Determine the [x, y] coordinate at the center of the cell enclosing the given text.  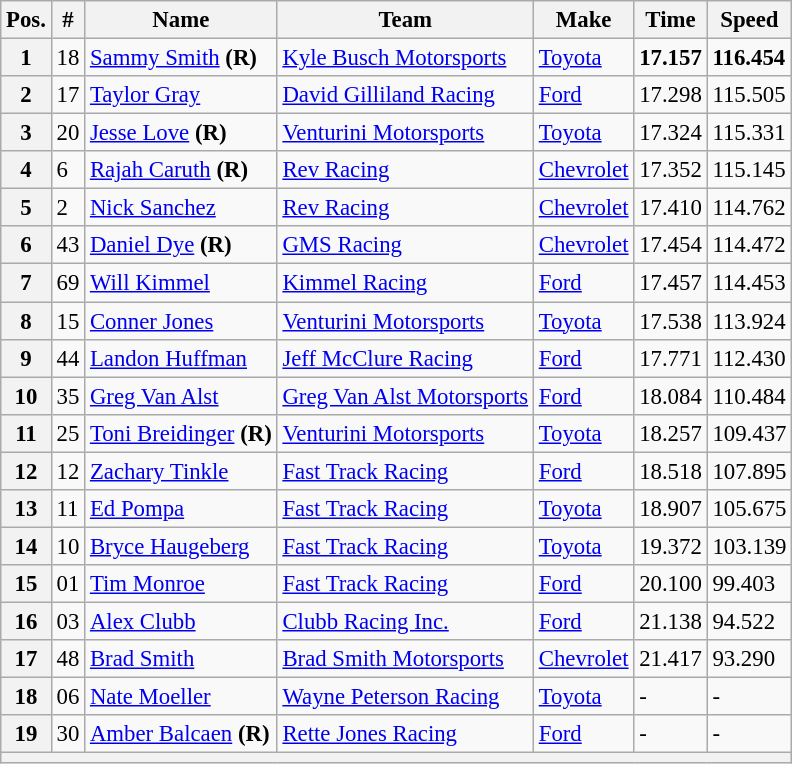
8 [26, 321]
Will Kimmel [181, 283]
Wayne Peterson Racing [405, 697]
115.145 [750, 170]
Taylor Gray [181, 95]
3 [26, 133]
03 [68, 621]
01 [68, 584]
103.139 [750, 546]
93.290 [750, 659]
20.100 [670, 584]
Clubb Racing Inc. [405, 621]
GMS Racing [405, 245]
17.298 [670, 95]
Brad Smith Motorsports [405, 659]
1 [26, 58]
114.453 [750, 283]
17.410 [670, 208]
30 [68, 734]
# [68, 20]
17.454 [670, 245]
Jeff McClure Racing [405, 358]
114.762 [750, 208]
17.324 [670, 133]
17.771 [670, 358]
44 [68, 358]
94.522 [750, 621]
Rette Jones Racing [405, 734]
Alex Clubb [181, 621]
Zachary Tinkle [181, 471]
Jesse Love (R) [181, 133]
110.484 [750, 396]
48 [68, 659]
105.675 [750, 509]
18.257 [670, 433]
Name [181, 20]
Conner Jones [181, 321]
Pos. [26, 20]
17.157 [670, 58]
Landon Huffman [181, 358]
113.924 [750, 321]
Nick Sanchez [181, 208]
7 [26, 283]
Sammy Smith (R) [181, 58]
9 [26, 358]
16 [26, 621]
Time [670, 20]
5 [26, 208]
115.331 [750, 133]
17.352 [670, 170]
21.138 [670, 621]
Make [583, 20]
Greg Van Alst [181, 396]
35 [68, 396]
Brad Smith [181, 659]
Ed Pompa [181, 509]
Greg Van Alst Motorsports [405, 396]
109.437 [750, 433]
13 [26, 509]
Speed [750, 20]
99.403 [750, 584]
114.472 [750, 245]
Daniel Dye (R) [181, 245]
Team [405, 20]
Toni Breidinger (R) [181, 433]
18.518 [670, 471]
17.538 [670, 321]
20 [68, 133]
14 [26, 546]
115.505 [750, 95]
112.430 [750, 358]
David Gilliland Racing [405, 95]
Nate Moeller [181, 697]
18.907 [670, 509]
4 [26, 170]
25 [68, 433]
18.084 [670, 396]
21.417 [670, 659]
Tim Monroe [181, 584]
Kimmel Racing [405, 283]
19.372 [670, 546]
Amber Balcaen (R) [181, 734]
116.454 [750, 58]
06 [68, 697]
Kyle Busch Motorsports [405, 58]
Rajah Caruth (R) [181, 170]
69 [68, 283]
19 [26, 734]
17.457 [670, 283]
Bryce Haugeberg [181, 546]
107.895 [750, 471]
43 [68, 245]
